Extract the [X, Y] coordinate from the center of the cell holding the provided text.  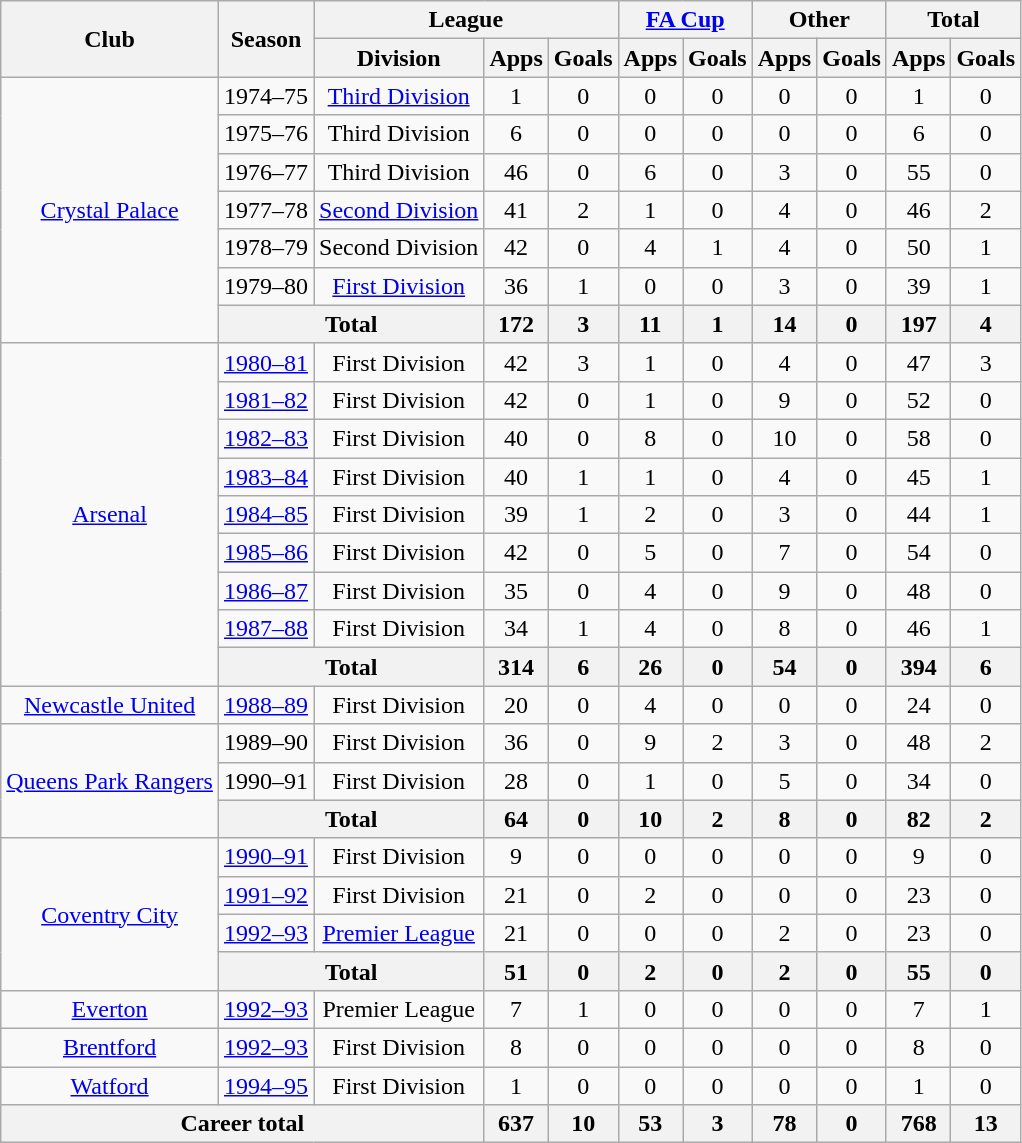
51 [516, 971]
1984–85 [266, 515]
1974–75 [266, 96]
1978–79 [266, 248]
1989–90 [266, 743]
1988–89 [266, 705]
1977–78 [266, 210]
1976–77 [266, 172]
1980–81 [266, 362]
Other [819, 20]
394 [918, 667]
637 [516, 1124]
64 [516, 819]
45 [918, 477]
13 [986, 1124]
24 [918, 705]
41 [516, 210]
Everton [110, 1009]
1979–80 [266, 286]
78 [784, 1124]
172 [516, 324]
53 [650, 1124]
1975–76 [266, 134]
1981–82 [266, 400]
28 [516, 781]
14 [784, 324]
Watford [110, 1085]
Queens Park Rangers [110, 781]
League [466, 20]
Club [110, 39]
11 [650, 324]
197 [918, 324]
35 [516, 591]
1986–87 [266, 591]
FA Cup [685, 20]
26 [650, 667]
Crystal Palace [110, 210]
Coventry City [110, 914]
Division [399, 58]
768 [918, 1124]
Season [266, 39]
314 [516, 667]
82 [918, 819]
Brentford [110, 1047]
1987–88 [266, 629]
58 [918, 438]
1983–84 [266, 477]
Arsenal [110, 514]
1994–95 [266, 1085]
1982–83 [266, 438]
Newcastle United [110, 705]
47 [918, 362]
20 [516, 705]
Career total [242, 1124]
52 [918, 400]
1985–86 [266, 553]
44 [918, 515]
50 [918, 248]
1991–92 [266, 895]
